Scan for the cell matching the given text and deliver its [x, y] coordinate at center. 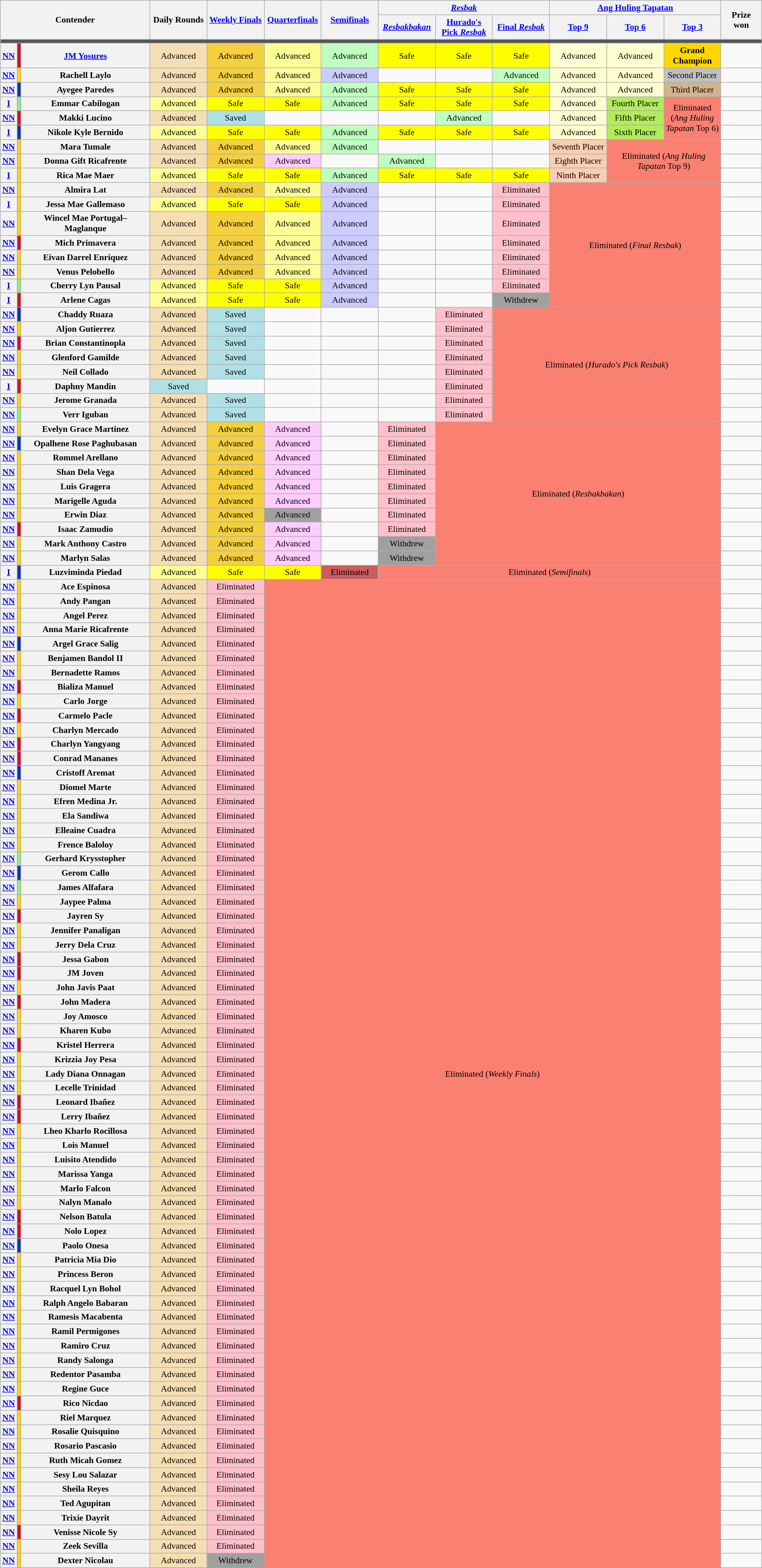
Lheo Kharlo Rocillosa [85, 1131]
Dexter Nicolau [85, 1561]
Ramil Permigones [85, 1332]
Emmar Cabilogan [85, 104]
Second Placer [692, 75]
Andy Pangan [85, 601]
Trixie Dayrit [85, 1518]
Rosalie Quisquino [85, 1432]
Ela Sandiwa [85, 816]
Prize won [742, 20]
Rico Nicdao [85, 1403]
Paolo Onesa [85, 1246]
Charlyn Yangyang [85, 744]
Redentor Pasamba [85, 1375]
Top 9 [578, 27]
Marigelle Aguda [85, 501]
Weekly Finals [236, 20]
Ramesis Macabenta [85, 1317]
Almira Lat [85, 190]
Sixth Placer [635, 133]
Sheila Reyes [85, 1489]
Contender [75, 20]
Conrad Mananes [85, 759]
Argel Grace Salig [85, 644]
Seventh Placer [578, 147]
Marissa Yanga [85, 1174]
Neil Collado [85, 372]
Top 3 [692, 27]
Gerhard Krysstopher [85, 859]
Eliminated (Resbakbakan) [578, 494]
Final Resbak [521, 27]
Jayren Sy [85, 916]
Mich Primavera [85, 243]
Glenford Gamilde [85, 358]
Jaypee Palma [85, 902]
Luisito Atendido [85, 1160]
Luis Gragera [85, 486]
Jennifer Panaligan [85, 931]
Jerry Dela Cruz [85, 945]
Fourth Placer [635, 104]
Nelson Batula [85, 1217]
Brian Constantinopla [85, 343]
Quarterfinals [293, 20]
Efren Medina Jr. [85, 802]
Krizzia Joy Pesa [85, 1059]
Resbakbakan [407, 27]
Elleaine Cuadra [85, 830]
Charlyn Mercado [85, 730]
Ted Agupitan [85, 1504]
Ace Espinosa [85, 587]
Sesy Lou Salazar [85, 1475]
Jessa Gabon [85, 959]
Ramiro Cruz [85, 1346]
JM Yosures [85, 55]
Verr Iguban [85, 415]
Opalhene Rose Paghubasan [85, 443]
Rachell Laylo [85, 75]
Eliminated (Ang Huling Tapatan Top 9) [664, 161]
Gerom Callo [85, 873]
Eivan Darrel Enriquez [85, 257]
Daily Rounds [178, 20]
Ruth Micah Gomez [85, 1461]
Top 6 [635, 27]
Daphny Mandin [85, 386]
Cristoff Aremat [85, 773]
Lois Manuel [85, 1145]
Patricia Mia Dio [85, 1260]
Joy Amosco [85, 1016]
Rica Mae Maer [85, 176]
Benjamen Bandol II [85, 659]
Lady Diana Onnagan [85, 1074]
Frence Baloloy [85, 845]
Isaac Zamudio [85, 530]
Eliminated (Hurado's Pick Resbak) [606, 365]
Nolo Lopez [85, 1231]
Bializa Manuel [85, 687]
Regine Guce [85, 1389]
Chaddy Ruaza [85, 315]
Eighth Placer [578, 161]
Angel Perez [85, 616]
Makki Lucino [85, 118]
John Javis Paat [85, 988]
John Madera [85, 1002]
Eliminated (Semifinals) [549, 573]
Donna Gift Ricafrente [85, 161]
Zeek Sevilla [85, 1546]
Semifinals [350, 20]
Evelyn Grace Martinez [85, 429]
Hurado's Pick Resbak [464, 27]
Mara Tumale [85, 147]
Jessa Mae Gallemaso [85, 204]
Nikole Kyle Bernido [85, 133]
Luzviminda Piedad [85, 573]
Lecelle Trinidad [85, 1088]
Venus Pelobello [85, 272]
Ayegee Paredes [85, 90]
Lerry Ibañez [85, 1117]
Ninth Placer [578, 176]
JM Joven [85, 973]
Anna Marie Ricafrente [85, 630]
Leonard Ibañez [85, 1102]
Ralph Angelo Babaran [85, 1303]
Rommel Arellano [85, 458]
Randy Salonga [85, 1360]
Kharen Kubo [85, 1031]
Jerome Granada [85, 400]
Eliminated (Final Resbak) [635, 245]
James Alfafara [85, 888]
Resbak [464, 8]
Shan Dela Vega [85, 472]
Diomel Marte [85, 787]
Wincel Mae Portugal–Maglanque [85, 224]
Carmelo Pacle [85, 716]
Racquel Lyn Bohol [85, 1289]
Kristel Herrera [85, 1045]
Fifth Placer [635, 118]
Ang Huling Tapatan [635, 8]
Venisse Nicole Sy [85, 1532]
Cherry Lyn Pausal [85, 286]
Riel Marquez [85, 1418]
Arlene Cagas [85, 300]
Marlo Falcon [85, 1188]
Eliminated (Ang Huling Tapatan Top 6) [692, 118]
Erwin Diaz [85, 515]
Princess Beron [85, 1275]
Rosario Pascasio [85, 1446]
Eliminated (Weekly Finals) [493, 1074]
Carlo Jorge [85, 702]
Grand Champion [692, 55]
Mark Anthony Castro [85, 544]
Marlyn Salas [85, 558]
Third Placer [692, 90]
Nalyn Manalo [85, 1203]
Aljon Gutierrez [85, 329]
Bernadette Ramos [85, 673]
